Output the (X, Y) coordinate of the center of the cell containing the given text.  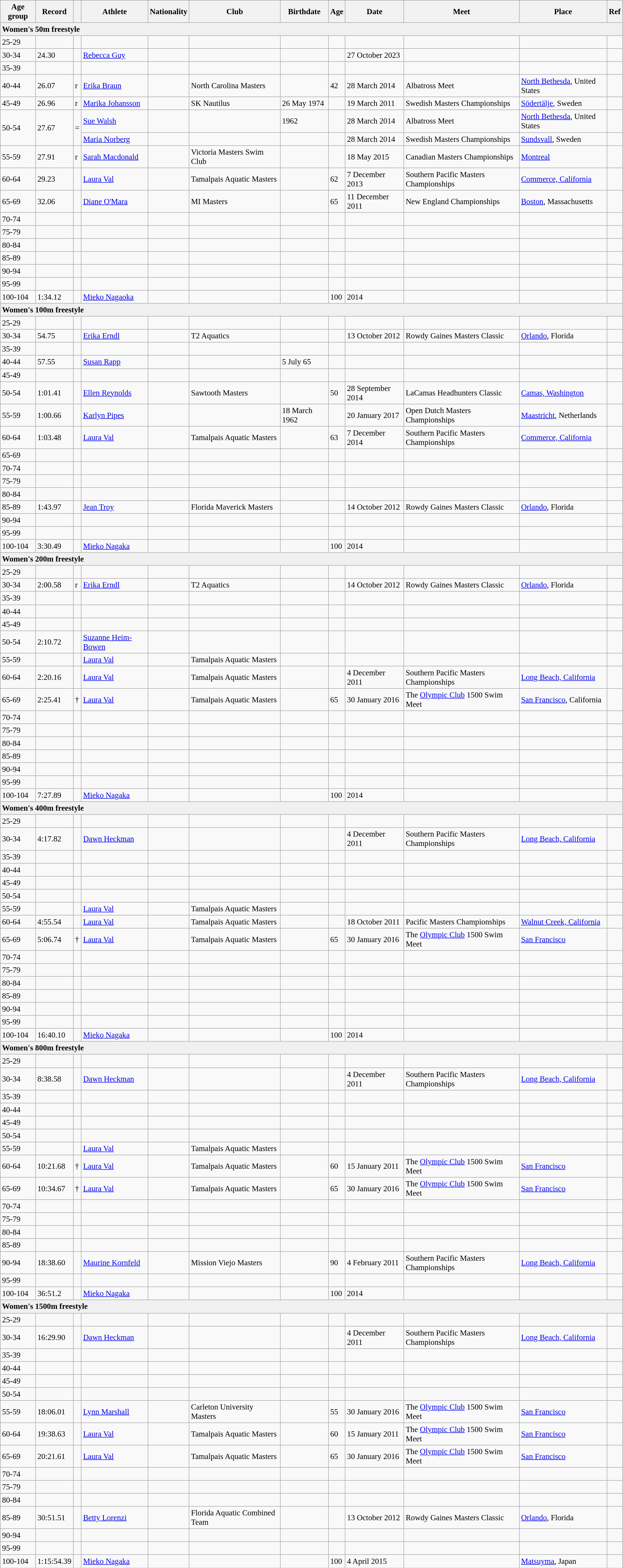
29.23 (55, 179)
Women's 100m freestyle (311, 310)
90 (337, 1263)
San Francisco, California (563, 700)
Karlyn Pipes (115, 415)
55 (337, 1412)
Lynn Marshall (115, 1412)
Sarah Macdonald (115, 156)
16:29.90 (55, 1338)
Pacific Masters Championships (462, 922)
1:03.48 (55, 437)
18:06.01 (55, 1412)
1:01.41 (55, 393)
Erika Braun (115, 86)
Diane O'Mara (115, 201)
27 October 2023 (374, 55)
Women's 400m freestyle (311, 808)
27.91 (55, 156)
Maastricht, Netherlands (563, 415)
10:34.67 (55, 1189)
4:55.54 (55, 922)
Södertälje, Sweden (563, 103)
1:43.97 (55, 507)
Athlete (115, 12)
Record (55, 12)
19:38.63 (55, 1434)
Open Dutch Masters Championships (462, 415)
Florida Aquatic Combined Team (234, 1517)
7 December 2014 (374, 437)
Date (374, 12)
26.07 (55, 86)
Florida Maverick Masters (234, 507)
20 January 2017 (374, 415)
= (77, 128)
Walnut Creek, California (563, 922)
1:34.12 (55, 297)
2:25.41 (55, 700)
Victoria Masters Swim Club (234, 156)
24.30 (55, 55)
18 October 2011 (374, 922)
2:10.72 (55, 642)
19 March 2011 (374, 103)
Marika Johansson (115, 103)
18 May 2015 (374, 156)
26.96 (55, 103)
Place (563, 12)
Birthdate (304, 12)
Betty Lorenzi (115, 1517)
11 December 2011 (374, 201)
10:21.68 (55, 1166)
Nationality (169, 12)
62 (337, 179)
Jean Troy (115, 507)
5:06.74 (55, 940)
63 (337, 437)
36:51.2 (55, 1294)
7:27.89 (55, 795)
4:17.82 (55, 839)
42 (337, 86)
4 April 2015 (374, 1561)
Women's 50m freestyle (311, 29)
20:21.61 (55, 1457)
27.67 (55, 128)
Ellen Reynolds (115, 393)
4 February 2011 (374, 1263)
2:00.58 (55, 585)
Meet (462, 12)
1:15:54.39 (55, 1561)
Age group (18, 12)
1962 (304, 121)
8:38.58 (55, 1079)
Age (337, 12)
Women's 1500m freestyle (311, 1307)
Sawtooth Masters (234, 393)
Camas, Washington (563, 393)
50 (337, 393)
Sundsvall, Sweden (563, 139)
2:20.16 (55, 677)
Susan Rapp (115, 362)
Matsuyma, Japan (563, 1561)
Mission Viejo Masters (234, 1263)
Canadian Masters Championships (462, 156)
New England Championships (462, 201)
18 March 1962 (304, 415)
57.55 (55, 362)
30:51.51 (55, 1517)
5 July 65 (304, 362)
28 September 2014 (374, 393)
SK Nautilus (234, 103)
16:40.10 (55, 1035)
LaCamas Headhunters Classic (462, 393)
18:38.60 (55, 1263)
Club (234, 12)
Women's 800m freestyle (311, 1048)
Rebecca Guy (115, 55)
26 May 1974 (304, 103)
Montreal (563, 156)
54.75 (55, 336)
North Carolina Masters (234, 86)
Mieko Nagaoka (115, 297)
MI Masters (234, 201)
3:30.49 (55, 546)
Carleton University Masters (234, 1412)
Maurine Kornfeld (115, 1263)
Suzanne Heim-Bowen (115, 642)
32.06 (55, 201)
Boston, Massachusetts (563, 201)
Ref (615, 12)
Maria Norberg (115, 139)
7 December 2013 (374, 179)
Sue Walsh (115, 121)
Women's 200m freestyle (311, 559)
1:00.66 (55, 415)
